Identify which cell holds the provided text, then report its [X, Y] central coordinate. 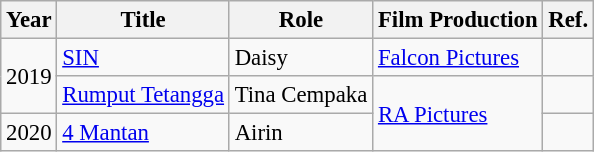
Year [29, 20]
Daisy [300, 58]
Tina Cempaka [300, 95]
SIN [143, 58]
Airin [300, 133]
RA Pictures [458, 114]
Film Production [458, 20]
Rumput Tetangga [143, 95]
2020 [29, 133]
Falcon Pictures [458, 58]
Ref. [568, 20]
4 Mantan [143, 133]
Role [300, 20]
Title [143, 20]
2019 [29, 76]
